From the cell containing the given text, extract its center point as (x, y) coordinate. 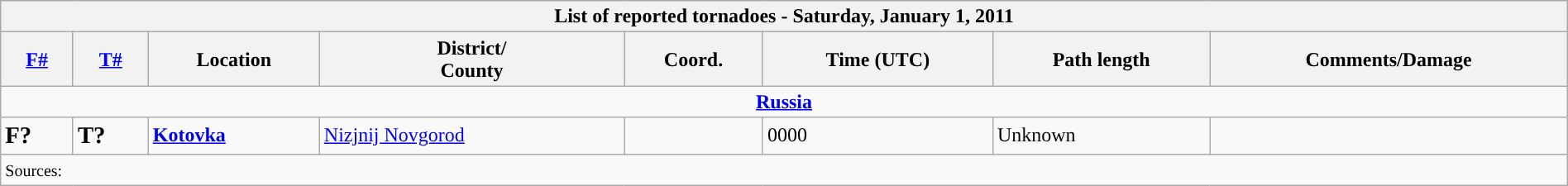
0000 (877, 136)
T? (111, 136)
Coord. (694, 60)
Path length (1102, 60)
Comments/Damage (1389, 60)
Location (233, 60)
F? (37, 136)
Russia (784, 102)
Time (UTC) (877, 60)
Unknown (1102, 136)
F# (37, 60)
District/County (471, 60)
List of reported tornadoes - Saturday, January 1, 2011 (784, 17)
T# (111, 60)
Nizjnij Novgorod (471, 136)
Sources: (784, 169)
Kotovka (233, 136)
